Provide the (x, y) coordinate of the cell's center where the given text is located.  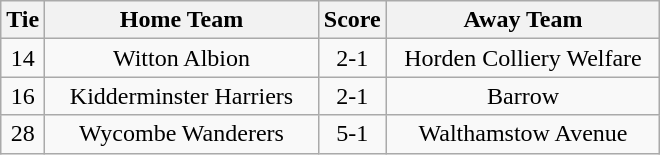
16 (23, 96)
Horden Colliery Welfare (523, 58)
Wycombe Wanderers (182, 134)
Home Team (182, 20)
28 (23, 134)
14 (23, 58)
Tie (23, 20)
Witton Albion (182, 58)
Away Team (523, 20)
Walthamstow Avenue (523, 134)
Kidderminster Harriers (182, 96)
5-1 (352, 134)
Score (352, 20)
Barrow (523, 96)
